Provide the (X, Y) coordinate of the cell's center where the given text is located.  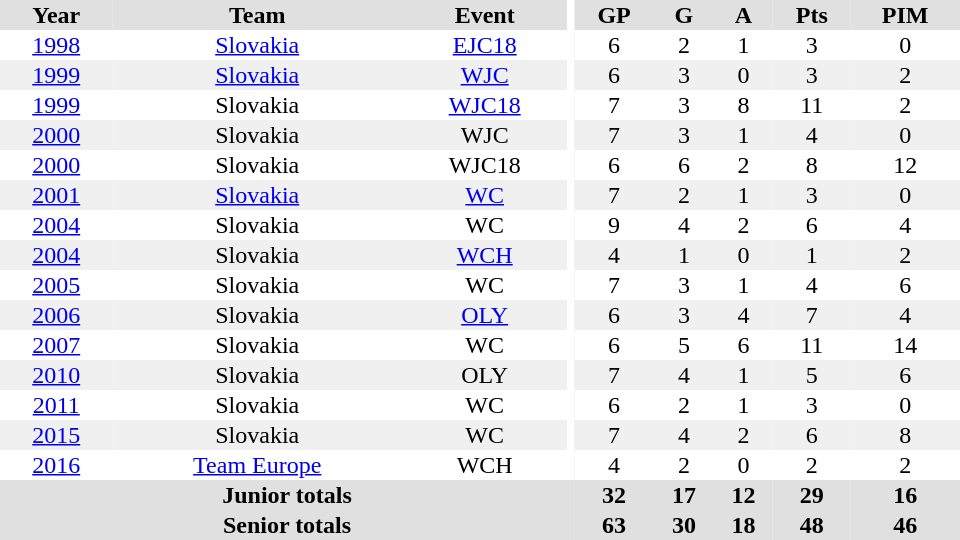
48 (812, 525)
17 (684, 495)
14 (905, 345)
Event (484, 15)
PIM (905, 15)
GP (614, 15)
30 (684, 525)
Team Europe (257, 465)
63 (614, 525)
Pts (812, 15)
46 (905, 525)
18 (744, 525)
Team (257, 15)
29 (812, 495)
32 (614, 495)
2016 (56, 465)
2005 (56, 285)
2010 (56, 375)
G (684, 15)
EJC18 (484, 45)
Junior totals (287, 495)
2007 (56, 345)
Year (56, 15)
A (744, 15)
Senior totals (287, 525)
9 (614, 225)
2001 (56, 195)
16 (905, 495)
2015 (56, 435)
2006 (56, 315)
1998 (56, 45)
2011 (56, 405)
